Return [X, Y] of the center of cell containing provided text 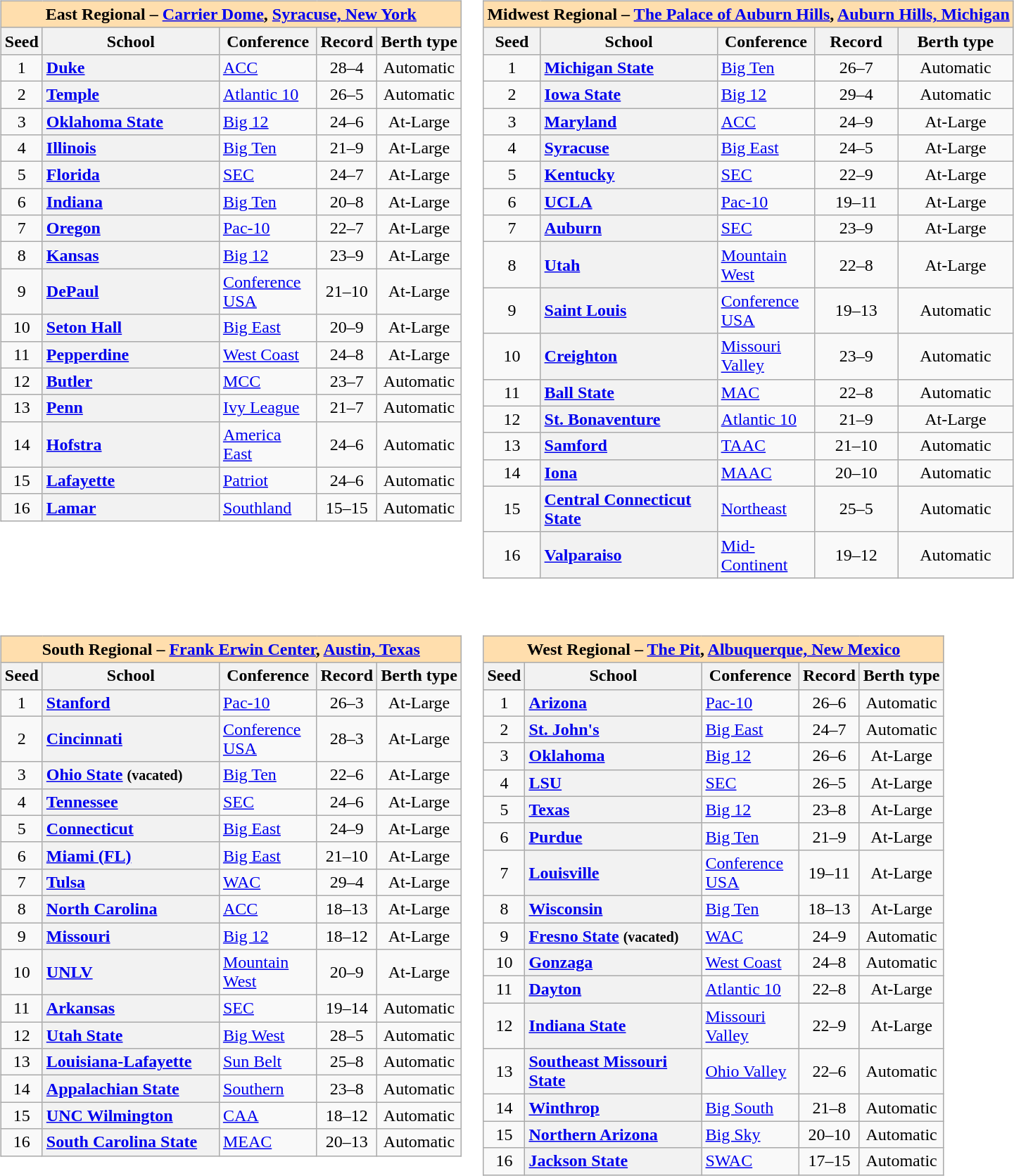
Big Sky [750, 1135]
Temple [131, 94]
20–8 [347, 202]
25–8 [347, 1062]
Southern [267, 1089]
Oregon [131, 229]
Saint Louis [629, 311]
North Carolina [131, 909]
Iowa State [629, 94]
South Regional – Frank Erwin Center, Austin, Texas [231, 649]
UNLV [131, 972]
20–13 [347, 1142]
Central Connecticut State [629, 509]
Syracuse [629, 148]
Ohio State (vacated) [131, 775]
Wisconsin [614, 909]
Appalachian State [131, 1089]
Maryland [629, 122]
Mid-Continent [766, 554]
15–15 [347, 507]
Tulsa [131, 882]
26–3 [347, 703]
West Regional – The Pit, Albuquerque, New Mexico [714, 649]
Kansas [131, 255]
Northeast [766, 509]
UNC Wilmington [131, 1116]
Lamar [131, 507]
Duke [131, 68]
Oklahoma State [131, 122]
Winthrop [614, 1108]
Creighton [629, 356]
Ivy League [267, 408]
Utah [629, 264]
Texas [614, 810]
MCC [267, 381]
TAAC [766, 446]
Michigan State [629, 68]
Southland [267, 507]
Missouri [131, 936]
MAAC [766, 473]
Hofstra [131, 445]
Ball State [629, 392]
24–5 [856, 148]
Tennessee [131, 802]
28–4 [347, 68]
Gonzaga [614, 963]
St. John's [614, 729]
Cincinnati [131, 739]
26–7 [856, 68]
Valparaiso [629, 554]
Northern Arizona [614, 1135]
Dayton [614, 990]
Pepperdine [131, 354]
Arizona [614, 703]
Arkansas [131, 1009]
Purdue [614, 836]
Illinois [131, 148]
CAA [267, 1116]
Louisiana-Lafayette [131, 1062]
Penn [131, 408]
Big West [267, 1035]
Kentucky [629, 175]
22–7 [347, 229]
28–3 [347, 739]
Iona [629, 473]
Midwest Regional – The Palace of Auburn Hills, Auburn Hills, Michigan [749, 14]
Indiana State [614, 1025]
Connecticut [131, 829]
UCLA [629, 202]
Stanford [131, 703]
MAC [766, 392]
East Regional – Carrier Dome, Syracuse, New York [231, 14]
Florida [131, 175]
Oklahoma [614, 756]
Butler [131, 381]
Utah State [131, 1035]
Seton Hall [131, 328]
Sun Belt [267, 1062]
Ohio Valley [750, 1072]
MEAC [267, 1142]
Auburn [629, 229]
Lafayette [131, 480]
America East [267, 445]
St. Bonaventure [629, 419]
Miami (FL) [131, 855]
Jackson State [614, 1161]
23–7 [347, 381]
Louisville [614, 872]
28–5 [347, 1035]
19–14 [347, 1009]
25–5 [856, 509]
LSU [614, 783]
Patriot [267, 480]
SWAC [750, 1161]
Fresno State (vacated) [614, 936]
Southeast Missouri State [614, 1072]
Samford [629, 446]
DePaul [131, 291]
19–12 [856, 554]
21–7 [347, 408]
Indiana [131, 202]
21–8 [830, 1108]
19–13 [856, 311]
17–15 [830, 1161]
Big South [750, 1108]
South Carolina State [131, 1142]
